Search for the cell housing the specified text and yield its [x, y] center coordinate. 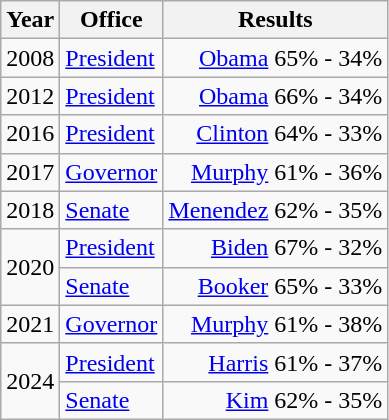
Kim 62% - 35% [276, 400]
Menendez 62% - 35% [276, 210]
Office [112, 20]
2012 [30, 96]
2018 [30, 210]
Obama 66% - 34% [276, 96]
Results [276, 20]
2021 [30, 324]
2016 [30, 134]
Murphy 61% - 38% [276, 324]
Biden 67% - 32% [276, 248]
Obama 65% - 34% [276, 58]
Year [30, 20]
Booker 65% - 33% [276, 286]
2020 [30, 267]
2017 [30, 172]
2024 [30, 381]
2008 [30, 58]
Clinton 64% - 33% [276, 134]
Harris 61% - 37% [276, 362]
Murphy 61% - 36% [276, 172]
